For the text-containing cell, return its midpoint in [x, y] coordinate format. 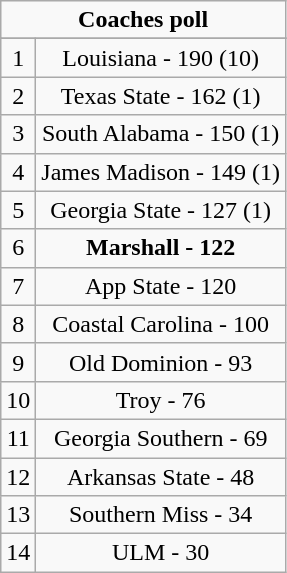
Troy - 76 [161, 400]
Georgia Southern - 69 [161, 438]
10 [18, 400]
Marshall - 122 [161, 248]
8 [18, 324]
Coaches poll [144, 20]
South Alabama - 150 (1) [161, 134]
14 [18, 553]
Arkansas State - 48 [161, 477]
Coastal Carolina - 100 [161, 324]
6 [18, 248]
7 [18, 286]
9 [18, 362]
Louisiana - 190 (10) [161, 58]
James Madison - 149 (1) [161, 172]
Old Dominion - 93 [161, 362]
ULM - 30 [161, 553]
11 [18, 438]
Georgia State - 127 (1) [161, 210]
3 [18, 134]
5 [18, 210]
12 [18, 477]
4 [18, 172]
Southern Miss - 34 [161, 515]
13 [18, 515]
App State - 120 [161, 286]
Texas State - 162 (1) [161, 96]
2 [18, 96]
1 [18, 58]
